Find where the given text appears and provide that cell's center as [X, Y] coordinate. 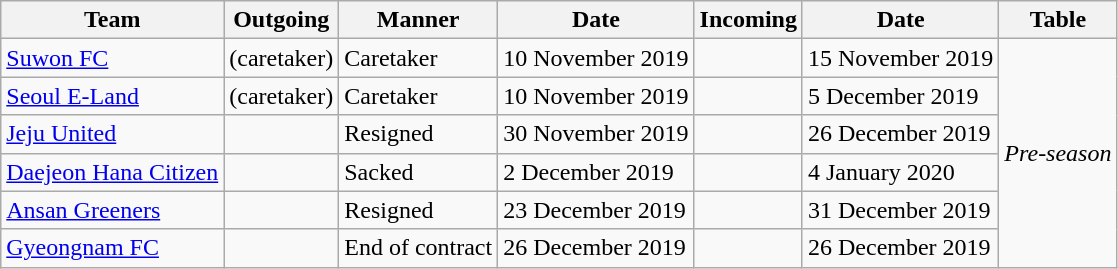
Team [112, 20]
2 December 2019 [596, 172]
Seoul E-Land [112, 96]
Table [1058, 20]
Pre-season [1058, 153]
30 November 2019 [596, 134]
Gyeongnam FC [112, 248]
Ansan Greeners [112, 210]
Outgoing [282, 20]
Jeju United [112, 134]
Manner [418, 20]
23 December 2019 [596, 210]
Suwon FC [112, 58]
End of contract [418, 248]
31 December 2019 [900, 210]
Daejeon Hana Citizen [112, 172]
Sacked [418, 172]
4 January 2020 [900, 172]
5 December 2019 [900, 96]
15 November 2019 [900, 58]
Incoming [748, 20]
